Locate the cell with the specified text and output its (X, Y) center coordinate. 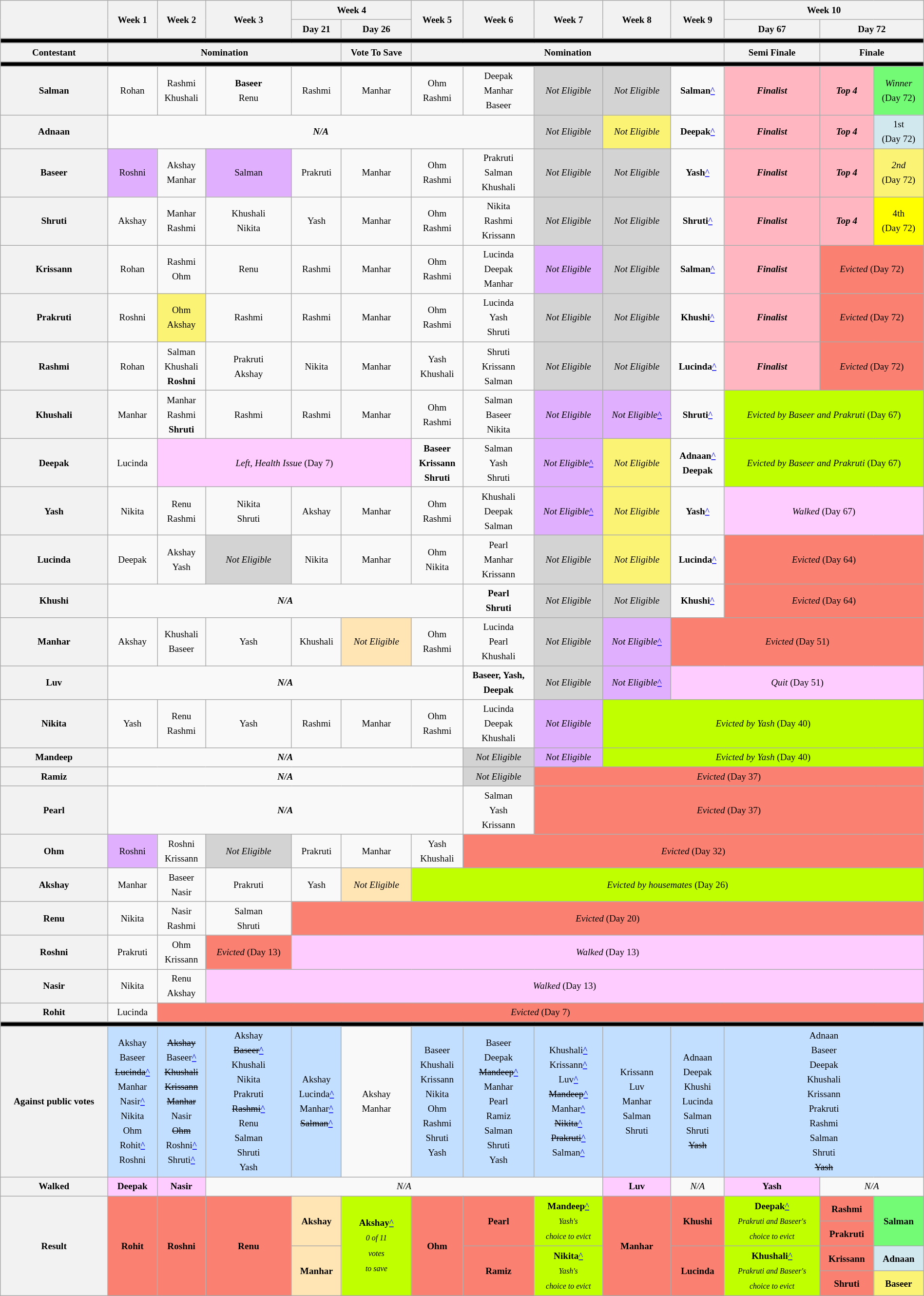
Week 10 (824, 10)
LucindaDeepakManhar (499, 269)
1st(Day 72) (899, 132)
OhmKrissann (181, 952)
AkshayLucinda^Manhar^Salman^ (316, 1102)
RoshniKrissann (181, 851)
Week 5 (437, 20)
Evicted (Day 20) (607, 919)
AkshayBaseer^KhushaliKrissannManharNasirOhmRoshni^Shruti^ (181, 1102)
Evicted (Day 7) (541, 1012)
BaseerKrissannShruti (437, 462)
Finale (871, 53)
Left, Health Issue (Day 7) (285, 462)
Contestant (54, 53)
Week 4 (351, 10)
Week 3 (249, 20)
PrakrutiAkshay (249, 366)
Against public votes (54, 1102)
PearlShruti (499, 601)
BaseerNasir (181, 884)
Mandeep^Yash's choice to evict (568, 1221)
NasirRashmi (181, 919)
Week 1 (133, 20)
Day 21 (316, 29)
Day 72 (871, 29)
Semi Finale (772, 53)
AdnaanBaseerDeepakKhushaliKrissannPrakrutiRashmiSalmanShrutiYash (824, 1102)
ManharRashmiShruti (181, 414)
PearlManharKrissann (499, 560)
Baseer, Yash,Deepak (499, 683)
Winner(Day 72) (899, 91)
AkshayBaseerLucinda^ManharNasir^NikitaOhmRohit^Roshni (133, 1102)
LucindaYashShruti (499, 318)
Mandeep (54, 757)
Day 67 (772, 29)
Quit (Day 51) (797, 683)
PrakrutiSalmanKhushali (499, 173)
RashmiKhushali (181, 91)
RenuAkshay (181, 986)
AkshayBaseer^KhushaliNikitaPrakrutiRashmi^RenuSalmanShrutiYash (249, 1102)
Walked (Day 67) (824, 511)
SalmanBaseerNikita (499, 414)
Week 8 (636, 20)
NikitaRashmiKrissann (499, 221)
Result (54, 1246)
Vote To Save (376, 53)
Evicted (Day 51) (797, 642)
Week 9 (698, 20)
KhushaliBaseer (181, 642)
Deepak^ (698, 132)
Nikita^Yash's choice to evict (568, 1271)
ManharRashmi (181, 221)
LucindaPearlKhushali (499, 642)
4th(Day 72) (899, 221)
Week 7 (568, 20)
SalmanYashShruti (499, 462)
OhmNikita (437, 560)
Evicted by housemates (Day 26) (668, 884)
Deepak^Prakruti and Baseer'schoice to evict (772, 1221)
Khushali^Krissann^Luv^Mandeep^Manhar^Nikita^Prakruti^Salman^ (568, 1102)
ShrutiKrissannSalman (499, 366)
OhmAkshay (181, 318)
SalmanKhushaliRoshni (181, 366)
Khushali^Prakruti and Baseer'schoice to evict (772, 1271)
KhushaliDeepakSalman (499, 511)
Day 26 (376, 29)
Adnaan^Deepak (698, 462)
Week 2 (181, 20)
KrissannLuvManharSalmanShruti (636, 1102)
DeepakManharBaseer (499, 91)
Evicted (Day 13) (249, 952)
KhushaliNikita (249, 221)
SalmanYashKrissann (499, 810)
Akshay^0 of 11 votes to save (376, 1246)
2nd(Day 72) (899, 173)
Evicted (Day 32) (693, 851)
BaseerRenu (249, 91)
AdnaanDeepakKhushiLucindaSalmanShrutiYash (698, 1102)
RashmiOhm (181, 269)
BaseerDeepakMandeep^ManharPearlRamizSalmanShrutiYash (499, 1102)
BaseerKhushaliKrissannNikitaOhmRashmiShrutiYash (437, 1102)
SalmanShruti (249, 919)
Week 6 (499, 20)
LucindaDeepakKhushali (499, 724)
AkshayYash (181, 560)
NikitaShruti (249, 511)
Walked (54, 1187)
